Extract the [x, y] coordinate from the center of the cell holding the provided text.  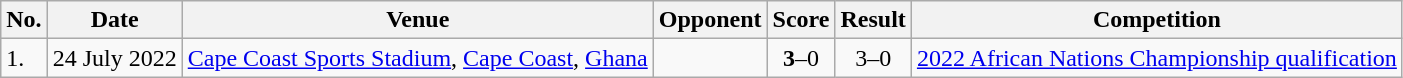
Venue [418, 20]
1. [24, 58]
Score [801, 20]
Opponent [710, 20]
24 July 2022 [114, 58]
Result [873, 20]
Date [114, 20]
No. [24, 20]
Cape Coast Sports Stadium, Cape Coast, Ghana [418, 58]
2022 African Nations Championship qualification [1156, 58]
Competition [1156, 20]
